Return the (X, Y) coordinate for the center point of the cell that contains the specified text.  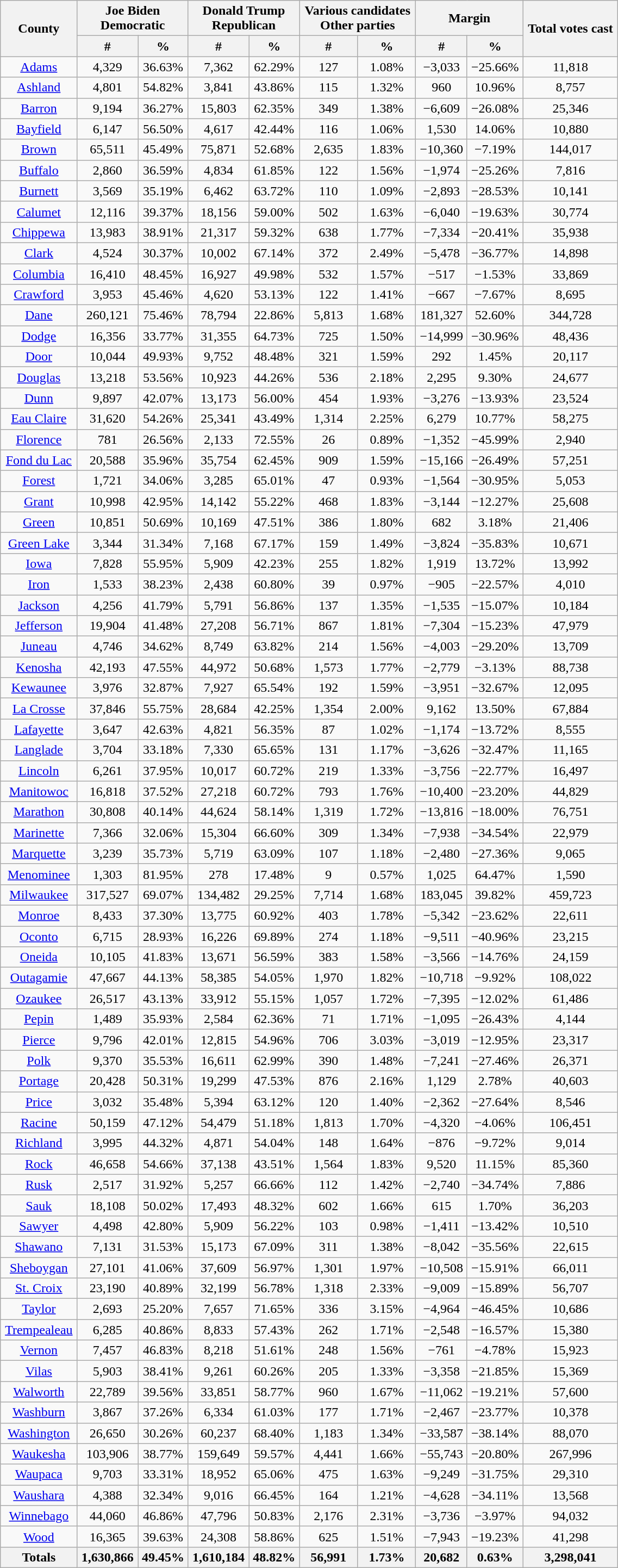
103,906 (108, 1454)
177 (328, 1412)
−20.80% (495, 1454)
403 (328, 915)
Iron (39, 584)
61.85% (274, 170)
−30.95% (495, 481)
26 (328, 439)
42.80% (163, 1226)
1.49% (387, 543)
9,016 (219, 1495)
14.06% (495, 129)
9,370 (108, 1061)
41.06% (163, 1268)
58.77% (274, 1392)
1.41% (387, 295)
9,261 (219, 1371)
−34.74% (495, 1185)
2,517 (108, 1185)
7,168 (219, 543)
16,927 (219, 274)
372 (328, 253)
−7.19% (495, 150)
3,239 (108, 853)
26,650 (108, 1433)
42.63% (163, 729)
Columbia (39, 274)
26,371 (571, 1061)
278 (219, 874)
24,308 (219, 1536)
1.67% (387, 1392)
−12.02% (495, 999)
55.22% (274, 501)
8,218 (219, 1350)
10,378 (571, 1412)
4,329 (108, 67)
24,159 (571, 957)
33.31% (163, 1474)
26.56% (163, 439)
44,060 (108, 1516)
4,441 (328, 1454)
66.60% (274, 833)
53.13% (274, 295)
54.05% (274, 978)
1,489 (108, 1019)
344,728 (571, 315)
1,564 (328, 1164)
−12.27% (495, 501)
5,719 (219, 853)
31.34% (163, 543)
Total votes cast (571, 28)
36.27% (163, 108)
−22.57% (495, 584)
37,609 (219, 1268)
57,251 (571, 460)
−3,144 (441, 501)
214 (328, 647)
46.86% (163, 1516)
88,070 (571, 1433)
57,600 (571, 1392)
10,880 (571, 129)
181,327 (441, 315)
44.13% (163, 978)
1.21% (387, 1495)
71.65% (274, 1309)
1.06% (387, 129)
11,818 (571, 67)
53.56% (163, 377)
44.32% (163, 1143)
54.66% (163, 1164)
50.83% (274, 1516)
Trempealeau (39, 1330)
56.22% (274, 1226)
35.48% (163, 1102)
56.00% (274, 398)
−15.89% (495, 1288)
4,010 (571, 584)
59.32% (274, 232)
−4.78% (495, 1350)
25,346 (571, 108)
108,022 (571, 978)
43.86% (274, 88)
−761 (441, 1350)
7,828 (108, 563)
8,695 (571, 295)
1,970 (328, 978)
1.73% (387, 1557)
8,555 (571, 729)
1.80% (387, 522)
5,903 (108, 1371)
Dodge (39, 336)
1.50% (387, 336)
−19.23% (495, 1536)
1.51% (387, 1536)
49.45% (163, 1557)
137 (328, 605)
Racine (39, 1123)
134,482 (219, 895)
4,871 (219, 1143)
Sawyer (39, 1226)
−6,040 (441, 212)
−3,566 (441, 957)
1,354 (328, 709)
56.97% (274, 1268)
7,366 (108, 833)
41.48% (163, 626)
−10,508 (441, 1268)
56.35% (274, 729)
205 (328, 1371)
−3.97% (495, 1516)
48.32% (274, 1205)
54.96% (274, 1040)
9,897 (108, 398)
−2,362 (441, 1102)
1.58% (387, 957)
15,304 (219, 833)
Brown (39, 150)
4,144 (571, 1019)
87 (328, 729)
536 (328, 377)
32.34% (163, 1495)
475 (328, 1474)
725 (328, 336)
23,524 (571, 398)
63.09% (274, 853)
−9,249 (441, 1474)
10,851 (108, 522)
61,486 (571, 999)
4,801 (108, 88)
54.04% (274, 1143)
36,203 (571, 1205)
Waukesha (39, 1454)
−26.49% (495, 460)
602 (328, 1205)
−13.72% (495, 729)
12,815 (219, 1040)
44,624 (219, 812)
33.18% (163, 750)
14,142 (219, 501)
63.12% (274, 1102)
17.48% (274, 874)
267,996 (571, 1454)
56,991 (328, 1557)
56.50% (163, 129)
3,344 (108, 543)
468 (328, 501)
60.92% (274, 915)
3,647 (108, 729)
4,821 (219, 729)
56.71% (274, 626)
0.57% (387, 874)
127 (328, 67)
Shawano (39, 1247)
1,919 (441, 563)
13,775 (219, 915)
793 (328, 791)
4,256 (108, 605)
59.00% (274, 212)
Walworth (39, 1392)
−40.96% (495, 936)
Manitowoc (39, 791)
2,133 (219, 439)
8,749 (219, 647)
44,972 (219, 667)
2.16% (387, 1081)
1,303 (108, 874)
34.62% (163, 647)
12,095 (571, 688)
Price (39, 1102)
6,279 (441, 419)
−3,276 (441, 398)
55.95% (163, 563)
1,183 (328, 1433)
39.82% (495, 895)
19,904 (108, 626)
159 (328, 543)
9,065 (571, 853)
57.43% (274, 1330)
47.55% (163, 667)
−9,511 (441, 936)
42.95% (163, 501)
459,723 (571, 895)
16,356 (108, 336)
2.33% (387, 1288)
60.26% (274, 1371)
58,275 (571, 419)
−33,587 (441, 1433)
1.40% (387, 1102)
49.93% (163, 357)
Kenosha (39, 667)
66.45% (274, 1495)
3,032 (108, 1102)
9,520 (441, 1164)
62.45% (274, 460)
2,176 (328, 1516)
8,546 (571, 1102)
46.83% (163, 1350)
37.30% (163, 915)
48,436 (571, 336)
3,953 (108, 295)
615 (441, 1205)
1.64% (387, 1143)
41.83% (163, 957)
43.49% (274, 419)
−14.76% (495, 957)
7,330 (219, 750)
Dunn (39, 398)
25,341 (219, 419)
67.14% (274, 253)
−16.57% (495, 1330)
1.97% (387, 1268)
−12.95% (495, 1040)
55.15% (274, 999)
2,693 (108, 1309)
−15.91% (495, 1268)
Marquette (39, 853)
5,053 (571, 481)
1.42% (387, 1185)
638 (328, 232)
274 (328, 936)
Forest (39, 481)
3,285 (219, 481)
28.93% (163, 936)
Lafayette (39, 729)
52.60% (495, 315)
81.95% (163, 874)
−20.41% (495, 232)
0.97% (387, 584)
35.73% (163, 853)
1.17% (387, 750)
22,979 (571, 833)
Winnebago (39, 1516)
39 (328, 584)
−7,938 (441, 833)
47 (328, 481)
−667 (441, 295)
−19.21% (495, 1392)
Ozaukee (39, 999)
106,451 (571, 1123)
47.53% (274, 1081)
13,568 (571, 1495)
−4,003 (441, 647)
25,608 (571, 501)
−5,478 (441, 253)
37.26% (163, 1412)
−3,626 (441, 750)
6,285 (108, 1330)
Eau Claire (39, 419)
3,867 (108, 1412)
−22.77% (495, 771)
24,677 (571, 377)
2,635 (328, 150)
532 (328, 274)
−27.36% (495, 853)
Waupaca (39, 1474)
−3,033 (441, 67)
Door (39, 357)
Bayfield (39, 129)
38.77% (163, 1454)
37.52% (163, 791)
Waushara (39, 1495)
2,438 (219, 584)
255 (328, 563)
Sauk (39, 1205)
−35.83% (495, 543)
192 (328, 688)
−7,395 (441, 999)
2.49% (387, 253)
22,789 (108, 1392)
−15.23% (495, 626)
33.77% (163, 336)
18,108 (108, 1205)
67.17% (274, 543)
41.79% (163, 605)
42.01% (163, 1040)
2,940 (571, 439)
260,121 (108, 315)
4,498 (108, 1226)
County (39, 28)
13.72% (495, 563)
33,869 (571, 274)
31.92% (163, 1185)
112 (328, 1185)
Juneau (39, 647)
6,462 (219, 191)
Washburn (39, 1412)
Rock (39, 1164)
56.59% (274, 957)
16,611 (219, 1061)
321 (328, 357)
Calumet (39, 212)
34.06% (163, 481)
9,014 (571, 1143)
781 (108, 439)
Fond du Lac (39, 460)
42.44% (274, 129)
−1,564 (441, 481)
5,813 (328, 315)
50.31% (163, 1081)
2,295 (441, 377)
1.32% (387, 88)
Clark (39, 253)
1.35% (387, 605)
682 (441, 522)
3.03% (387, 1040)
40,603 (571, 1081)
349 (328, 108)
35.93% (163, 1019)
0.98% (387, 1226)
−1,352 (441, 439)
−2,548 (441, 1330)
−3.13% (495, 667)
4,617 (219, 129)
Vernon (39, 1350)
−18.00% (495, 812)
7,457 (108, 1350)
21,406 (571, 522)
31.53% (163, 1247)
386 (328, 522)
19,299 (219, 1081)
−2,467 (441, 1412)
−3,736 (441, 1516)
−6,609 (441, 108)
69.89% (274, 936)
30,774 (571, 212)
2.25% (387, 419)
Totals (39, 1557)
67,884 (571, 709)
262 (328, 1330)
30.37% (163, 253)
−7,334 (441, 232)
10,998 (108, 501)
14,898 (571, 253)
−14,999 (441, 336)
Pierce (39, 1040)
1,314 (328, 419)
58.86% (274, 1536)
62.99% (274, 1061)
13,709 (571, 647)
42,193 (108, 667)
1.78% (387, 915)
32.06% (163, 833)
37,846 (108, 709)
Burnett (39, 191)
69.07% (163, 895)
39.56% (163, 1392)
−15.07% (495, 605)
3,704 (108, 750)
23,215 (571, 936)
−3,824 (441, 543)
63.82% (274, 647)
39.37% (163, 212)
88,738 (571, 667)
26,517 (108, 999)
−26.43% (495, 1019)
11,165 (571, 750)
60.80% (274, 584)
29.25% (274, 895)
38.41% (163, 1371)
Adams (39, 67)
10,017 (219, 771)
18,156 (219, 212)
7,131 (108, 1247)
10,184 (571, 605)
42.07% (163, 398)
12,116 (108, 212)
62.29% (274, 67)
7,927 (219, 688)
9 (328, 874)
3.15% (387, 1309)
10.96% (495, 88)
−10,400 (441, 791)
Kewaunee (39, 688)
38.91% (163, 232)
107 (328, 853)
94,032 (571, 1516)
−32.67% (495, 688)
29,310 (571, 1474)
10,169 (219, 522)
Marinette (39, 833)
1,319 (328, 812)
47,796 (219, 1516)
Taylor (39, 1309)
−27.64% (495, 1102)
10,044 (108, 357)
−21.85% (495, 1371)
7,362 (219, 67)
−27.46% (495, 1061)
22.86% (274, 315)
54.26% (163, 419)
50.69% (163, 522)
−28.53% (495, 191)
20,588 (108, 460)
−7,304 (441, 626)
Grant (39, 501)
64.47% (495, 874)
1,721 (108, 481)
16,365 (108, 1536)
1.08% (387, 67)
6,147 (108, 129)
51.61% (274, 1350)
21,317 (219, 232)
−19.63% (495, 212)
−4,964 (441, 1309)
9,752 (219, 357)
Donald TrumpRepublican (244, 18)
50.02% (163, 1205)
16,226 (219, 936)
13,671 (219, 957)
27,208 (219, 626)
23,317 (571, 1040)
40.89% (163, 1288)
18,952 (219, 1474)
−36.77% (495, 253)
13.50% (495, 709)
−4,320 (441, 1123)
7,714 (328, 895)
0.93% (387, 481)
−13.93% (495, 398)
2,584 (219, 1019)
20,428 (108, 1081)
Vilas (39, 1371)
−3,019 (441, 1040)
Milwaukee (39, 895)
54.82% (163, 88)
1.02% (387, 729)
Jefferson (39, 626)
−29.20% (495, 647)
−30.96% (495, 336)
59.57% (274, 1454)
−25.66% (495, 67)
6,334 (219, 1412)
Polk (39, 1061)
13,173 (219, 398)
1,630,866 (108, 1557)
−9.72% (495, 1143)
Wood (39, 1536)
68.40% (274, 1433)
−1,095 (441, 1019)
32.87% (163, 688)
3,995 (108, 1143)
−23.77% (495, 1412)
−1,411 (441, 1226)
16,818 (108, 791)
−5,342 (441, 915)
Menominee (39, 874)
49.98% (274, 274)
2,860 (108, 170)
45.46% (163, 295)
15,803 (219, 108)
5,257 (219, 1185)
35,754 (219, 460)
0.63% (495, 1557)
30.26% (163, 1433)
292 (441, 357)
11.15% (495, 1164)
43.51% (274, 1164)
9,162 (441, 709)
13,218 (108, 377)
6,261 (108, 771)
76,751 (571, 812)
25.20% (163, 1309)
31,355 (219, 336)
52.68% (274, 150)
−876 (441, 1143)
110 (328, 191)
36.63% (163, 67)
35.96% (163, 460)
65,511 (108, 150)
Various candidatesOther parties (358, 18)
2.18% (387, 377)
44.26% (274, 377)
−7,943 (441, 1536)
5,394 (219, 1102)
311 (328, 1247)
71 (328, 1019)
336 (328, 1309)
56.78% (274, 1288)
47,979 (571, 626)
−4.06% (495, 1123)
47.51% (274, 522)
16,497 (571, 771)
−11,062 (441, 1392)
10,510 (571, 1226)
164 (328, 1495)
47,667 (108, 978)
42.23% (274, 563)
36.59% (163, 170)
−3,756 (441, 771)
7,886 (571, 1185)
56.86% (274, 605)
116 (328, 129)
13,992 (571, 563)
27,101 (108, 1268)
38.23% (163, 584)
66,011 (571, 1268)
47.12% (163, 1123)
40.86% (163, 1330)
Green Lake (39, 543)
Lincoln (39, 771)
37.95% (163, 771)
65.06% (274, 1474)
−34.54% (495, 833)
Douglas (39, 377)
33,912 (219, 999)
−34.11% (495, 1495)
−35.56% (495, 1247)
10,686 (571, 1309)
7,657 (219, 1309)
37,138 (219, 1164)
−38.14% (495, 1433)
4,388 (108, 1495)
4,834 (219, 170)
Outagamie (39, 978)
22,615 (571, 1247)
75.46% (163, 315)
65.01% (274, 481)
20,682 (441, 1557)
706 (328, 1040)
75,871 (219, 150)
876 (328, 1081)
−13,816 (441, 812)
390 (328, 1061)
63.72% (274, 191)
309 (328, 833)
10,105 (108, 957)
3.18% (495, 522)
43.13% (163, 999)
−3,951 (441, 688)
−10,360 (441, 150)
−1,974 (441, 170)
67.09% (274, 1247)
148 (328, 1143)
48.48% (274, 357)
248 (328, 1350)
−1,535 (441, 605)
1,533 (108, 584)
−45.99% (495, 439)
La Crosse (39, 709)
383 (328, 957)
Washington (39, 1433)
10,923 (219, 377)
48.82% (274, 1557)
23,190 (108, 1288)
62.36% (274, 1019)
16,410 (108, 274)
1,610,184 (219, 1557)
219 (328, 771)
317,527 (108, 895)
65.54% (274, 688)
41,298 (571, 1536)
4,524 (108, 253)
−31.75% (495, 1474)
8,757 (571, 88)
Sheboygan (39, 1268)
1.45% (495, 357)
61.03% (274, 1412)
−2,740 (441, 1185)
1,318 (328, 1288)
−2,779 (441, 667)
32,199 (219, 1288)
50,159 (108, 1123)
Langlade (39, 750)
115 (328, 88)
2.00% (387, 709)
28,684 (219, 709)
1,590 (571, 874)
159,649 (219, 1454)
1,573 (328, 667)
10.77% (495, 419)
1,025 (441, 874)
St. Croix (39, 1288)
−2,480 (441, 853)
56,707 (571, 1288)
Joe BidenDemocratic (133, 18)
40.14% (163, 812)
1.81% (387, 626)
51.18% (274, 1123)
78,794 (219, 315)
Oneida (39, 957)
58.14% (274, 812)
−8,042 (441, 1247)
Oconto (39, 936)
64.73% (274, 336)
8,833 (219, 1330)
46,658 (108, 1164)
−32.47% (495, 750)
454 (328, 398)
−9,009 (441, 1288)
Iowa (39, 563)
9.30% (495, 377)
−517 (441, 274)
7,816 (571, 170)
−4,628 (441, 1495)
10,002 (219, 253)
15,380 (571, 1330)
58,385 (219, 978)
131 (328, 750)
1.48% (387, 1061)
1.76% (387, 791)
Dane (39, 315)
−1.53% (495, 274)
−7,241 (441, 1061)
72.55% (274, 439)
45.49% (163, 150)
3,841 (219, 88)
22,611 (571, 915)
35.19% (163, 191)
Buffalo (39, 170)
10,141 (571, 191)
−26.08% (495, 108)
Rusk (39, 1185)
144,017 (571, 150)
−10,718 (441, 978)
65.65% (274, 750)
4,746 (108, 647)
−1,174 (441, 729)
502 (328, 212)
Crawford (39, 295)
183,045 (441, 895)
4,620 (219, 295)
35.53% (163, 1061)
3,298,041 (571, 1557)
−25.26% (495, 170)
1,129 (441, 1081)
3,976 (108, 688)
48.45% (163, 274)
1,813 (328, 1123)
3,569 (108, 191)
13,983 (108, 232)
31,620 (108, 419)
50.68% (274, 667)
−46.45% (495, 1309)
9,194 (108, 108)
−3,358 (441, 1371)
Richland (39, 1143)
−23.20% (495, 791)
625 (328, 1536)
−2,893 (441, 191)
10,671 (571, 543)
−7.67% (495, 295)
20,117 (571, 357)
27,218 (219, 791)
9,796 (108, 1040)
867 (328, 626)
15,173 (219, 1247)
−905 (441, 584)
Ashland (39, 88)
44,829 (571, 791)
35,938 (571, 232)
62.35% (274, 108)
9,703 (108, 1474)
0.89% (387, 439)
1.09% (387, 191)
103 (328, 1226)
−9.92% (495, 978)
Monroe (39, 915)
60,237 (219, 1433)
8,433 (108, 915)
15,369 (571, 1371)
Pepin (39, 1019)
85,360 (571, 1164)
1,530 (441, 129)
55.75% (163, 709)
Marathon (39, 812)
−23.62% (495, 915)
2.31% (387, 1516)
33,851 (219, 1392)
Green (39, 522)
30,808 (108, 812)
39.63% (163, 1536)
120 (328, 1102)
5,791 (219, 605)
42.25% (274, 709)
66.66% (274, 1185)
−15,166 (441, 460)
Margin (470, 18)
1.57% (387, 274)
Jackson (39, 605)
17,493 (219, 1205)
Chippewa (39, 232)
Florence (39, 439)
1,301 (328, 1268)
1,057 (328, 999)
Barron (39, 108)
1.93% (387, 398)
6,715 (108, 936)
−13.42% (495, 1226)
2.78% (495, 1081)
54,479 (219, 1123)
−55,743 (441, 1454)
15,923 (571, 1350)
Portage (39, 1081)
909 (328, 460)
